Detect which cell encompasses the target text, then output its [x, y] center coordinate. 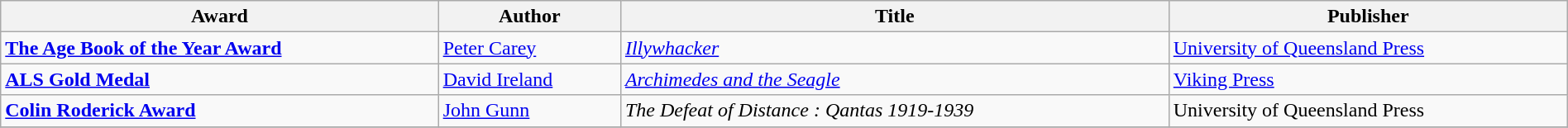
Archimedes and the Seagle [895, 79]
Viking Press [1368, 79]
John Gunn [529, 111]
Peter Carey [529, 48]
The Age Book of the Year Award [220, 48]
Author [529, 17]
Illywhacker [895, 48]
Publisher [1368, 17]
Award [220, 17]
ALS Gold Medal [220, 79]
Title [895, 17]
David Ireland [529, 79]
The Defeat of Distance : Qantas 1919-1939 [895, 111]
Colin Roderick Award [220, 111]
